Output the [x, y] coordinate of the center of the cell containing the given text.  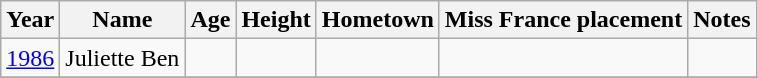
Hometown [378, 20]
Age [210, 20]
Juliette Ben [122, 58]
Height [276, 20]
Miss France placement [563, 20]
Notes [722, 20]
1986 [30, 58]
Year [30, 20]
Name [122, 20]
